From the cell containing the given text, extract its center point as [X, Y] coordinate. 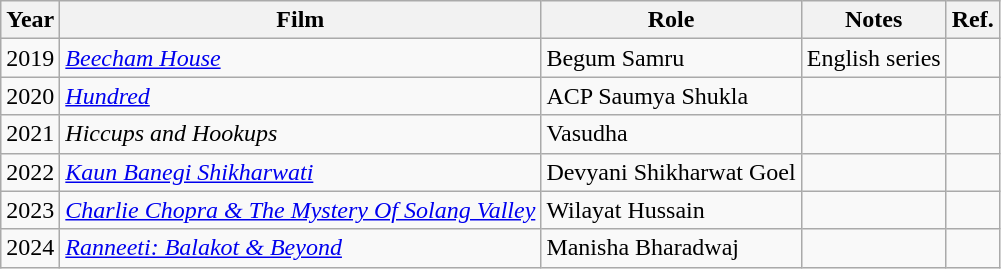
Hundred [300, 96]
Begum Samru [671, 58]
2019 [30, 58]
Hiccups and Hookups [300, 134]
Role [671, 20]
2022 [30, 172]
Year [30, 20]
Vasudha [671, 134]
Ranneeti: Balakot & Beyond [300, 248]
Kaun Banegi Shikharwati [300, 172]
Wilayat Hussain [671, 210]
ACP Saumya Shukla [671, 96]
2021 [30, 134]
Beecham House [300, 58]
Film [300, 20]
Devyani Shikharwat Goel [671, 172]
Ref. [972, 20]
Charlie Chopra & The Mystery Of Solang Valley [300, 210]
Manisha Bharadwaj [671, 248]
2024 [30, 248]
2023 [30, 210]
2020 [30, 96]
English series [874, 58]
Notes [874, 20]
